Return (X, Y) of the center of cell containing provided text 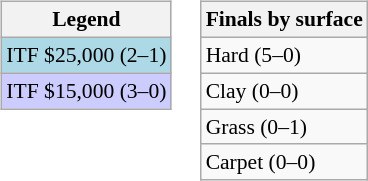
Clay (0–0) (284, 91)
Carpet (0–0) (284, 162)
ITF $25,000 (2–1) (86, 55)
Legend (86, 20)
Finals by surface (284, 20)
ITF $15,000 (3–0) (86, 91)
Hard (5–0) (284, 55)
Grass (0–1) (284, 127)
